Search for the cell housing the specified text and yield its [X, Y] center coordinate. 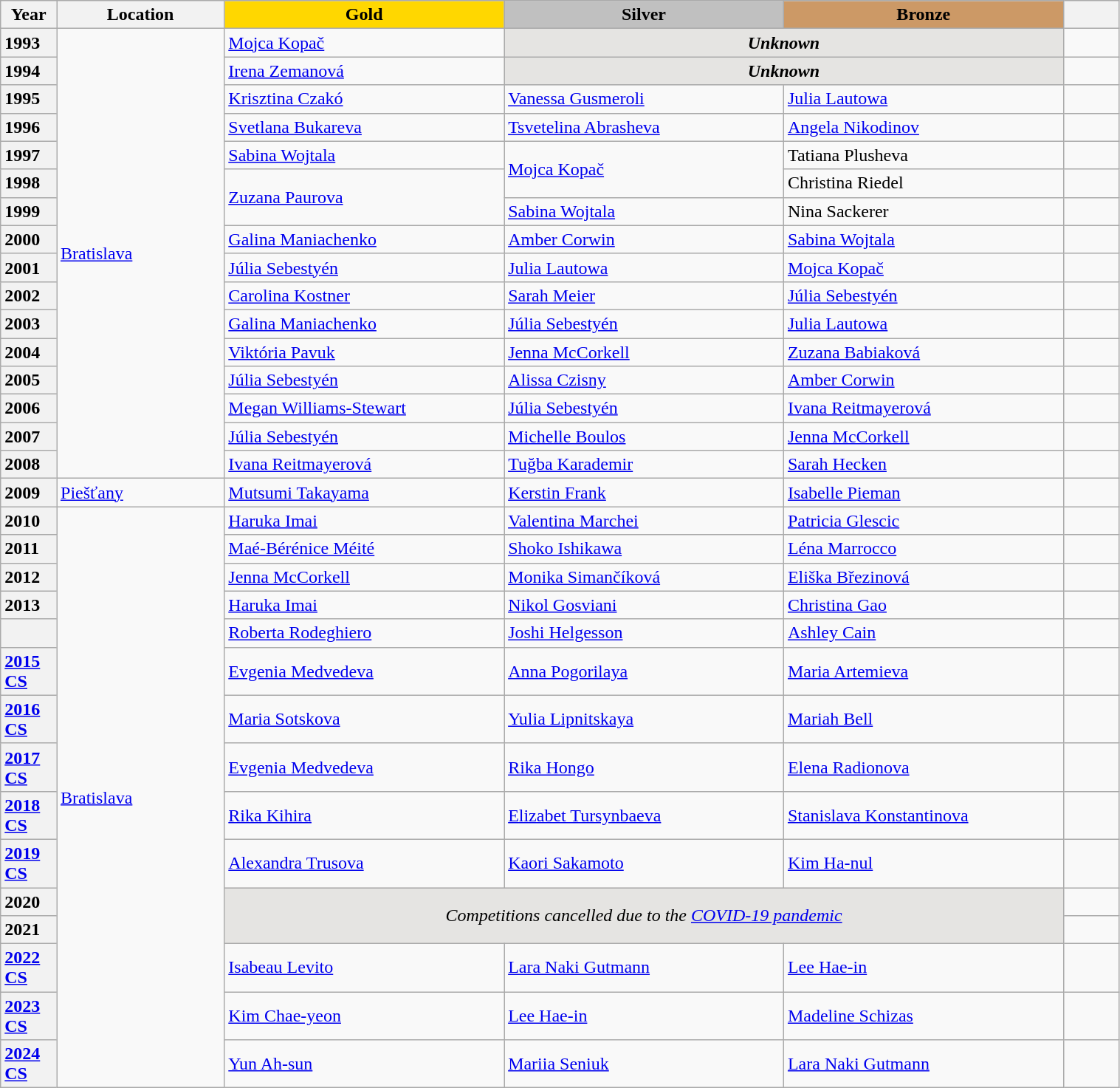
Bronze [923, 15]
Vanessa Gusmeroli [644, 99]
1994 [29, 71]
Eliška Březinová [923, 577]
1995 [29, 99]
Kaori Sakamoto [644, 863]
Piešťany [140, 493]
Competitions cancelled due to the COVID-19 pandemic [644, 916]
Maria Artemieva [923, 671]
1996 [29, 127]
Silver [644, 15]
Roberta Rodeghiero [365, 633]
Sarah Meier [644, 295]
Madeline Schizas [923, 1016]
2008 [29, 465]
Tatiana Plusheva [923, 155]
2000 [29, 239]
Angela Nikodinov [923, 127]
Alissa Czisny [644, 380]
Christina Gao [923, 605]
Kim Ha-nul [923, 863]
Nina Sackerer [923, 211]
Christina Riedel [923, 183]
Irena Zemanová [365, 71]
2002 [29, 295]
2022 CS [29, 968]
2009 [29, 493]
Tuğba Karademir [644, 465]
Carolina Kostner [365, 295]
2018 CS [29, 815]
Stanislava Konstantinova [923, 815]
Anna Pogorilaya [644, 671]
Svetlana Bukareva [365, 127]
2023 CS [29, 1016]
1998 [29, 183]
Isabeau Levito [365, 968]
Rika Hongo [644, 767]
Patricia Glescic [923, 521]
2007 [29, 437]
Zuzana Babiaková [923, 352]
Mariia Seniuk [644, 1064]
Krisztina Czakó [365, 99]
Viktória Pavuk [365, 352]
2003 [29, 324]
2004 [29, 352]
Léna Marrocco [923, 549]
2013 [29, 605]
2016 CS [29, 719]
2010 [29, 521]
2005 [29, 380]
Yulia Lipnitskaya [644, 719]
Yun Ah-sun [365, 1064]
2019 CS [29, 863]
Zuzana Paurova [365, 197]
Mutsumi Takayama [365, 493]
Kerstin Frank [644, 493]
Mariah Bell [923, 719]
Kim Chae-yeon [365, 1016]
Gold [365, 15]
2017 CS [29, 767]
Alexandra Trusova [365, 863]
Isabelle Pieman [923, 493]
2020 [29, 902]
1999 [29, 211]
Michelle Boulos [644, 437]
Maé-Bérénice Méité [365, 549]
Tsvetelina Abrasheva [644, 127]
2024 CS [29, 1064]
2021 [29, 930]
Location [140, 15]
Megan Williams-Stewart [365, 408]
1993 [29, 43]
Elena Radionova [923, 767]
Sarah Hecken [923, 465]
2015 CS [29, 671]
Nikol Gosviani [644, 605]
Rika Kihira [365, 815]
2006 [29, 408]
2012 [29, 577]
Year [29, 15]
2011 [29, 549]
Shoko Ishikawa [644, 549]
Joshi Helgesson [644, 633]
Ashley Cain [923, 633]
Monika Simančíková [644, 577]
Elizabet Tursynbaeva [644, 815]
1997 [29, 155]
2001 [29, 267]
Maria Sotskova [365, 719]
Valentina Marchei [644, 521]
